Locate the cell with the specified text and output its [x, y] center coordinate. 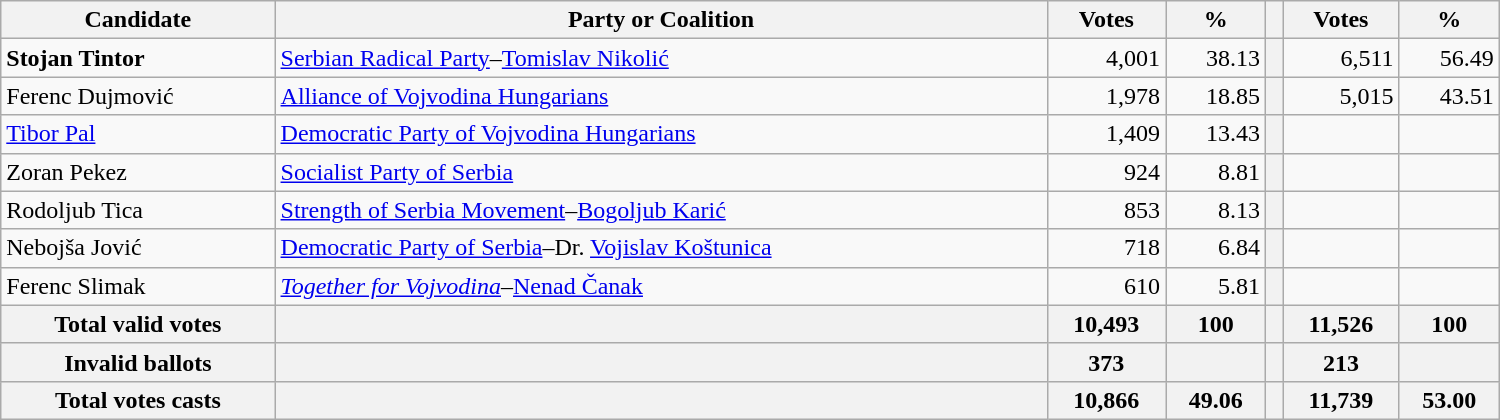
53.00 [1449, 400]
Zoran Pekez [138, 172]
Invalid ballots [138, 362]
49.06 [1216, 400]
1,978 [1106, 96]
Socialist Party of Serbia [661, 172]
Candidate [138, 20]
11,739 [1341, 400]
8.13 [1216, 210]
56.49 [1449, 58]
Together for Vojvodina–Nenad Čanak [661, 286]
Total valid votes [138, 324]
6,511 [1341, 58]
11,526 [1341, 324]
8.81 [1216, 172]
6.84 [1216, 248]
Total votes casts [138, 400]
Party or Coalition [661, 20]
Rodoljub Tica [138, 210]
38.13 [1216, 58]
5,015 [1341, 96]
Serbian Radical Party–Tomislav Nikolić [661, 58]
Ferenc Dujmović [138, 96]
13.43 [1216, 134]
Nebojša Jović [138, 248]
213 [1341, 362]
Strength of Serbia Movement–Bogoljub Karić [661, 210]
1,409 [1106, 134]
853 [1106, 210]
10,866 [1106, 400]
10,493 [1106, 324]
Stojan Tintor [138, 58]
Tibor Pal [138, 134]
4,001 [1106, 58]
Alliance of Vojvodina Hungarians [661, 96]
43.51 [1449, 96]
Ferenc Slimak [138, 286]
718 [1106, 248]
924 [1106, 172]
Democratic Party of Serbia–Dr. Vojislav Koštunica [661, 248]
373 [1106, 362]
18.85 [1216, 96]
Democratic Party of Vojvodina Hungarians [661, 134]
5.81 [1216, 286]
610 [1106, 286]
